Determine the (X, Y) coordinate at the center of the cell enclosing the given text.  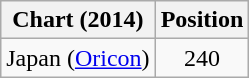
Japan (Oricon) (78, 58)
Chart (2014) (78, 20)
Position (202, 20)
240 (202, 58)
